For the text-containing cell, return its midpoint in [x, y] coordinate format. 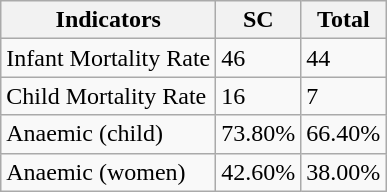
SC [258, 20]
42.60% [258, 172]
38.00% [344, 172]
66.40% [344, 134]
16 [258, 96]
Infant Mortality Rate [108, 58]
Anaemic (child) [108, 134]
73.80% [258, 134]
46 [258, 58]
Anaemic (women) [108, 172]
Child Mortality Rate [108, 96]
Total [344, 20]
Indicators [108, 20]
7 [344, 96]
44 [344, 58]
